Pinpoint the cell where the given text exists, returning its [X, Y] midpoint coordinate. 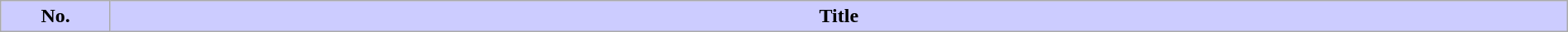
No. [56, 16]
Title [839, 16]
